Scan for the cell matching the given text and deliver its [X, Y] coordinate at center. 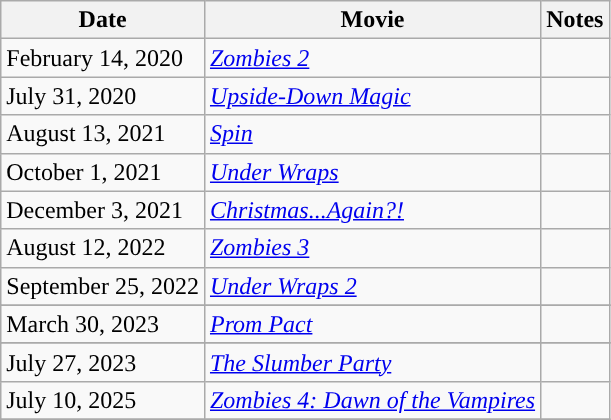
July 27, 2023 [103, 362]
Notes [575, 20]
September 25, 2022 [103, 286]
March 30, 2023 [103, 324]
Zombies 4: Dawn of the Vampires [372, 400]
December 3, 2021 [103, 210]
February 14, 2020 [103, 58]
Spin [372, 134]
Christmas...Again?! [372, 210]
Under Wraps [372, 172]
Date [103, 20]
Under Wraps 2 [372, 286]
Upside-Down Magic [372, 96]
July 31, 2020 [103, 96]
Movie [372, 20]
Prom Pact [372, 324]
August 13, 2021 [103, 134]
The Slumber Party [372, 362]
Zombies 2 [372, 58]
October 1, 2021 [103, 172]
July 10, 2025 [103, 400]
Zombies 3 [372, 248]
August 12, 2022 [103, 248]
